Find where the given text appears and provide that cell's center as [X, Y] coordinate. 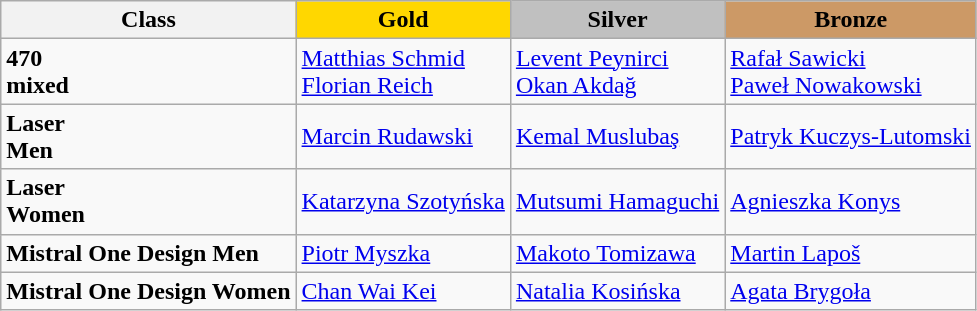
Kemal Muslubaş [617, 136]
Katarzyna Szotyńska [403, 202]
Piotr Myszka [403, 253]
Laser Women [148, 202]
Laser Men [148, 136]
Rafał Sawicki Paweł Nowakowski [851, 72]
Levent Peynirci Okan Akdağ [617, 72]
Agnieszka Konys [851, 202]
Chan Wai Kei [403, 291]
Gold [403, 20]
470 mixed [148, 72]
Mistral One Design Women [148, 291]
Marcin Rudawski [403, 136]
Makoto Tomizawa [617, 253]
Mistral One Design Men [148, 253]
Martin Lapoš [851, 253]
Bronze [851, 20]
Silver [617, 20]
Class [148, 20]
Matthias Schmid Florian Reich [403, 72]
Agata Brygoła [851, 291]
Natalia Kosińska [617, 291]
Patryk Kuczys-Lutomski [851, 136]
Mutsumi Hamaguchi [617, 202]
